Locate the cell with the specified text and output its (X, Y) center coordinate. 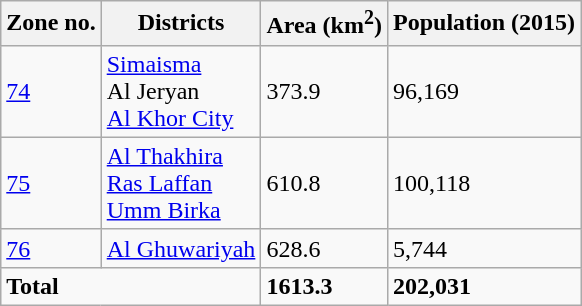
Zone no. (51, 24)
Simaisma Al Jeryan Al Khor City (181, 91)
96,169 (484, 91)
Area (km2) (324, 24)
100,118 (484, 183)
74 (51, 91)
Districts (181, 24)
76 (51, 248)
5,744 (484, 248)
610.8 (324, 183)
Population (2015) (484, 24)
202,031 (484, 286)
Al Ghuwariyah (181, 248)
628.6 (324, 248)
1613.3 (324, 286)
75 (51, 183)
Total (131, 286)
373.9 (324, 91)
Al Thakhira Ras Laffan Umm Birka (181, 183)
